Identify which cell holds the provided text, then report its (x, y) central coordinate. 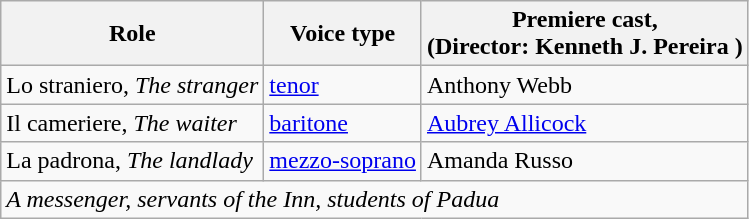
A messenger, servants of the Inn, students of Padua (374, 199)
Role (132, 34)
Il cameriere, The waiter (132, 123)
Anthony Webb (584, 85)
La padrona, The landlady (132, 161)
Voice type (343, 34)
Amanda Russo (584, 161)
baritone (343, 123)
Premiere cast,(Director: Kenneth J. Pereira ) (584, 34)
mezzo-soprano (343, 161)
Aubrey Allicock (584, 123)
Lo straniero, The stranger (132, 85)
tenor (343, 85)
